Search for the cell housing the specified text and yield its [X, Y] center coordinate. 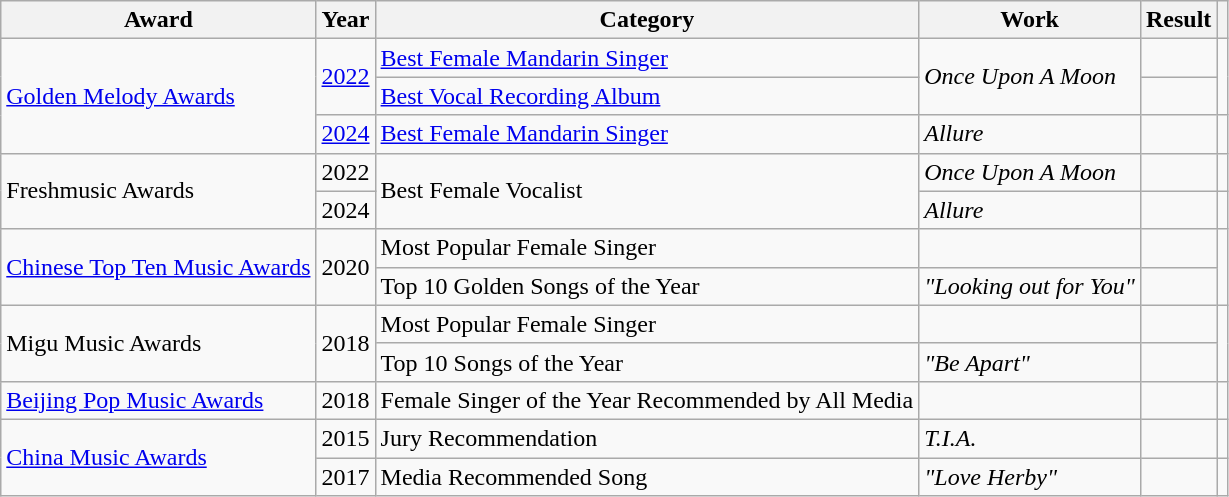
Work [1030, 20]
Award [158, 20]
"Love Herby" [1030, 477]
Golden Melody Awards [158, 96]
Female Singer of the Year Recommended by All Media [647, 400]
Chinese Top Ten Music Awards [158, 267]
Result [1178, 20]
"Be Apart" [1030, 362]
2020 [346, 267]
Migu Music Awards [158, 343]
Category [647, 20]
2017 [346, 477]
Top 10 Songs of the Year [647, 362]
T.I.A. [1030, 438]
Top 10 Golden Songs of the Year [647, 286]
Jury Recommendation [647, 438]
Media Recommended Song [647, 477]
Freshmusic Awards [158, 191]
China Music Awards [158, 457]
"Looking out for You" [1030, 286]
Beijing Pop Music Awards [158, 400]
Best Female Vocalist [647, 191]
2015 [346, 438]
Best Vocal Recording Album [647, 96]
Year [346, 20]
